From the cell containing the given text, extract its center point as (x, y) coordinate. 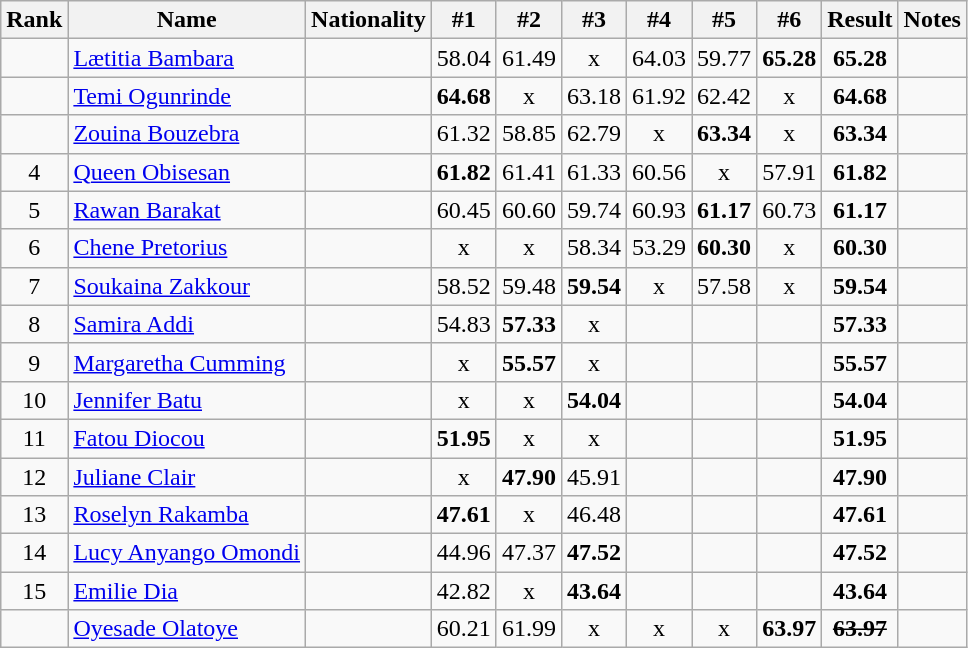
60.73 (790, 210)
58.04 (464, 58)
61.92 (658, 96)
Samira Addi (187, 324)
14 (34, 553)
Chene Pretorius (187, 248)
Result (860, 20)
60.21 (464, 629)
42.82 (464, 591)
44.96 (464, 553)
61.99 (528, 629)
60.56 (658, 172)
Emilie Dia (187, 591)
58.52 (464, 286)
59.77 (724, 58)
10 (34, 400)
Name (187, 20)
Rank (34, 20)
Zouina Bouzebra (187, 134)
60.93 (658, 210)
63.18 (594, 96)
Soukaina Zakkour (187, 286)
62.79 (594, 134)
64.03 (658, 58)
59.48 (528, 286)
Notes (932, 20)
#3 (594, 20)
Queen Obisesan (187, 172)
54.83 (464, 324)
61.49 (528, 58)
13 (34, 515)
61.33 (594, 172)
61.32 (464, 134)
Temi Ogunrinde (187, 96)
12 (34, 477)
#1 (464, 20)
Fatou Diocou (187, 438)
#5 (724, 20)
Roselyn Rakamba (187, 515)
#4 (658, 20)
58.85 (528, 134)
5 (34, 210)
8 (34, 324)
61.41 (528, 172)
Lætitia Bambara (187, 58)
4 (34, 172)
47.37 (528, 553)
7 (34, 286)
46.48 (594, 515)
Nationality (369, 20)
#6 (790, 20)
45.91 (594, 477)
Jennifer Batu (187, 400)
60.45 (464, 210)
Rawan Barakat (187, 210)
53.29 (658, 248)
Lucy Anyango Omondi (187, 553)
11 (34, 438)
Oyesade Olatoye (187, 629)
57.58 (724, 286)
57.91 (790, 172)
62.42 (724, 96)
15 (34, 591)
59.74 (594, 210)
58.34 (594, 248)
6 (34, 248)
60.60 (528, 210)
#2 (528, 20)
Juliane Clair (187, 477)
Margaretha Cumming (187, 362)
9 (34, 362)
